From the cell containing the given text, extract its center point as [x, y] coordinate. 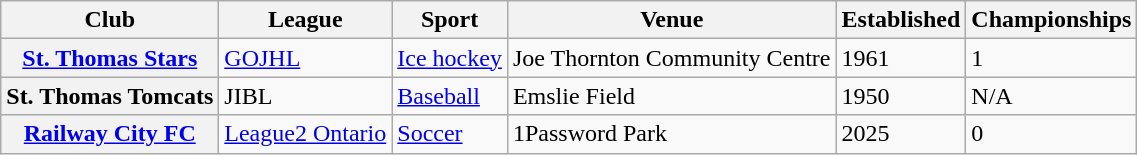
1961 [901, 58]
League [306, 20]
0 [1052, 134]
1 [1052, 58]
Club [110, 20]
Venue [672, 20]
Soccer [450, 134]
Sport [450, 20]
N/A [1052, 96]
Emslie Field [672, 96]
Baseball [450, 96]
Joe Thornton Community Centre [672, 58]
St. Thomas Stars [110, 58]
2025 [901, 134]
St. Thomas Tomcats [110, 96]
GOJHL [306, 58]
JIBL [306, 96]
League2 Ontario [306, 134]
1950 [901, 96]
Ice hockey [450, 58]
1Password Park [672, 134]
Established [901, 20]
Championships [1052, 20]
Railway City FC [110, 134]
